Return [x, y] of the center of cell containing provided text 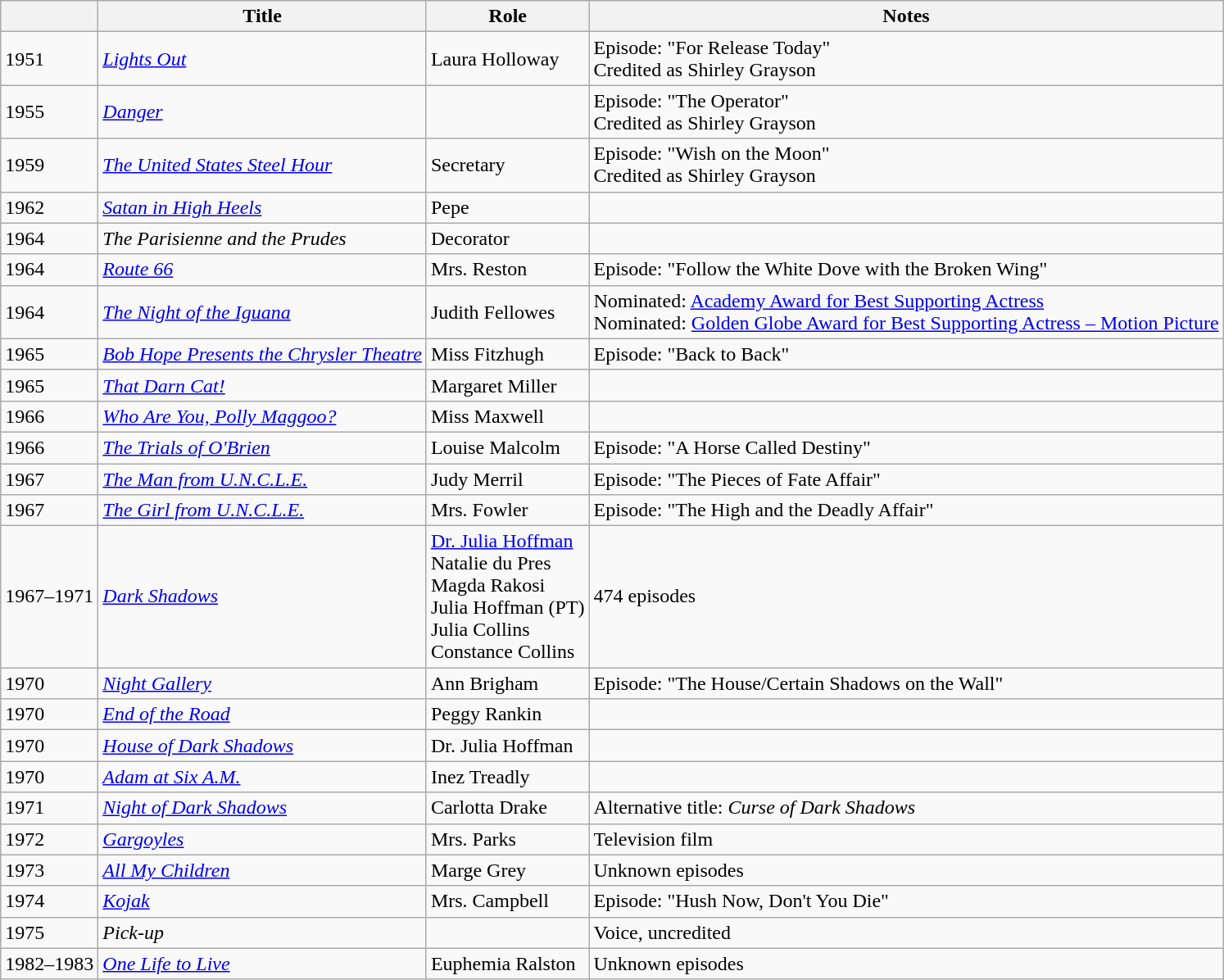
474 episodes [906, 597]
Title [262, 16]
Lights Out [262, 59]
Alternative title: Curse of Dark Shadows [906, 808]
Satan in High Heels [262, 207]
Judy Merril [508, 479]
1982–1983 [49, 964]
Mrs. Reston [508, 270]
1975 [49, 932]
Ann Brigham [508, 683]
Night of Dark Shadows [262, 808]
Who Are You, Polly Maggoo? [262, 416]
Episode: "The House/Certain Shadows on the Wall" [906, 683]
The Trials of O'Brien [262, 447]
Notes [906, 16]
Margaret Miller [508, 385]
Kojak [262, 901]
1951 [49, 59]
One Life to Live [262, 964]
Voice, uncredited [906, 932]
The Girl from U.N.C.L.E. [262, 510]
Inez Treadly [508, 777]
Episode: "The Operator"Credited as Shirley Grayson [906, 111]
Marge Grey [508, 870]
All My Children [262, 870]
Episode: "Back to Back" [906, 354]
End of the Road [262, 715]
Route 66 [262, 270]
That Darn Cat! [262, 385]
Miss Maxwell [508, 416]
Dr. Julia Hoffman [508, 746]
Judith Fellowes [508, 311]
Mrs. Parks [508, 839]
1972 [49, 839]
Carlotta Drake [508, 808]
Louise Malcolm [508, 447]
Adam at Six A.M. [262, 777]
Pepe [508, 207]
Euphemia Ralston [508, 964]
Mrs. Campbell [508, 901]
Episode: "Hush Now, Don't You Die" [906, 901]
Episode: "A Horse Called Destiny" [906, 447]
1971 [49, 808]
Nominated: Academy Award for Best Supporting ActressNominated: Golden Globe Award for Best Supporting Actress – Motion Picture [906, 311]
Bob Hope Presents the Chrysler Theatre [262, 354]
Decorator [508, 238]
Secretary [508, 166]
1974 [49, 901]
1967–1971 [49, 597]
Pick-up [262, 932]
1955 [49, 111]
Dark Shadows [262, 597]
Episode: "The Pieces of Fate Affair" [906, 479]
The Night of the Iguana [262, 311]
Laura Holloway [508, 59]
The United States Steel Hour [262, 166]
Episode: "Follow the White Dove with the Broken Wing" [906, 270]
1962 [49, 207]
The Man from U.N.C.L.E. [262, 479]
Dr. Julia HoffmanNatalie du PresMagda RakosiJulia Hoffman (PT)Julia CollinsConstance Collins [508, 597]
Peggy Rankin [508, 715]
Danger [262, 111]
1959 [49, 166]
Episode: "Wish on the Moon"Credited as Shirley Grayson [906, 166]
Night Gallery [262, 683]
Episode: "The High and the Deadly Affair" [906, 510]
Gargoyles [262, 839]
Television film [906, 839]
The Parisienne and the Prudes [262, 238]
Episode: "For Release Today"Credited as Shirley Grayson [906, 59]
House of Dark Shadows [262, 746]
Mrs. Fowler [508, 510]
Role [508, 16]
1973 [49, 870]
Miss Fitzhugh [508, 354]
